Scan for the cell matching the given text and deliver its [x, y] coordinate at center. 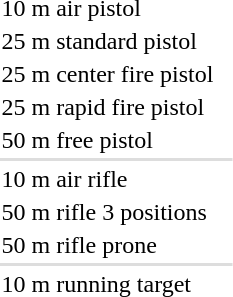
25 m rapid fire pistol [108, 107]
25 m standard pistol [108, 41]
25 m center fire pistol [108, 74]
50 m rifle prone [108, 245]
10 m air rifle [108, 179]
50 m rifle 3 positions [108, 212]
50 m free pistol [108, 140]
